Identify which cell holds the provided text, then report its [X, Y] central coordinate. 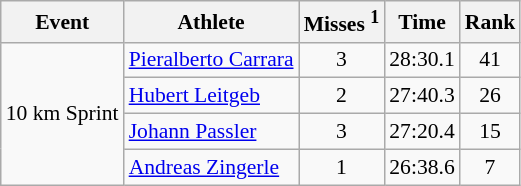
26:38.6 [422, 167]
1 [342, 167]
Misses 1 [342, 22]
Johann Passler [212, 132]
10 km Sprint [62, 113]
27:20.4 [422, 132]
27:40.3 [422, 96]
Time [422, 22]
Athlete [212, 22]
Pieralberto Carrara [212, 60]
15 [490, 132]
Hubert Leitgeb [212, 96]
7 [490, 167]
Andreas Zingerle [212, 167]
41 [490, 60]
28:30.1 [422, 60]
Rank [490, 22]
Event [62, 22]
26 [490, 96]
2 [342, 96]
